Provide the [X, Y] coordinate of the cell's center where the given text is located.  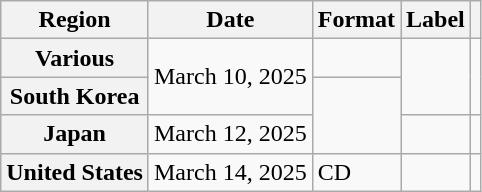
CD [356, 172]
Japan [75, 134]
United States [75, 172]
Region [75, 20]
Format [356, 20]
South Korea [75, 96]
Various [75, 58]
Date [230, 20]
March 12, 2025 [230, 134]
Label [436, 20]
March 14, 2025 [230, 172]
March 10, 2025 [230, 77]
